Scan for the cell matching the given text and deliver its [X, Y] coordinate at center. 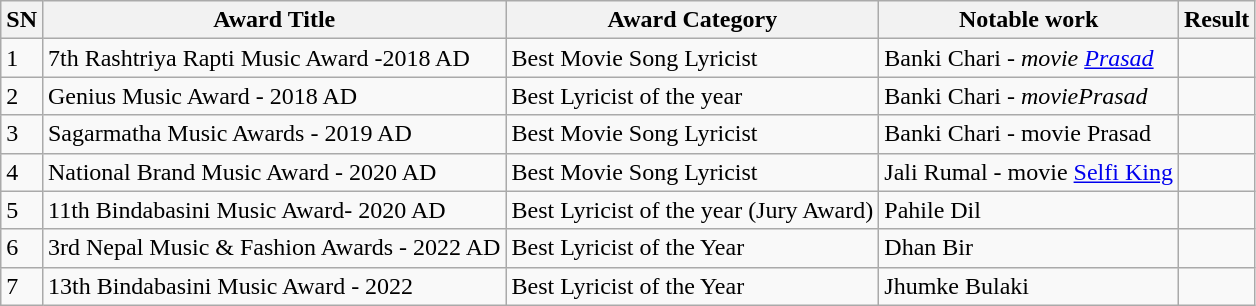
National Brand Music Award - 2020 AD [274, 172]
Result [1216, 20]
7 [22, 286]
Award Category [692, 20]
11th Bindabasini Music Award- 2020 AD [274, 210]
3 [22, 134]
5 [22, 210]
3rd Nepal Music & Fashion Awards - 2022 AD [274, 248]
Dhan Bir [1029, 248]
Notable work [1029, 20]
Best Lyricist of the year (Jury Award) [692, 210]
4 [22, 172]
13th Bindabasini Music Award - 2022 [274, 286]
SN [22, 20]
7th Rashtriya Rapti Music Award -2018 AD [274, 58]
Sagarmatha Music Awards - 2019 AD [274, 134]
Banki Chari - moviePrasad [1029, 96]
Jhumke Bulaki [1029, 286]
Genius Music Award - 2018 AD [274, 96]
Award Title [274, 20]
6 [22, 248]
1 [22, 58]
Best Lyricist of the year [692, 96]
Jali Rumal - movie Selfi King [1029, 172]
Pahile Dil [1029, 210]
2 [22, 96]
